For the text-containing cell, return its midpoint in (x, y) coordinate format. 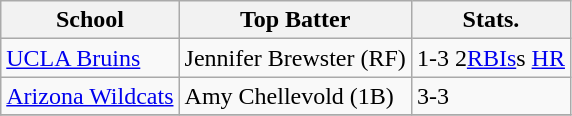
Top Batter (295, 20)
Stats. (490, 20)
Arizona Wildcats (90, 96)
Jennifer Brewster (RF) (295, 58)
3-3 (490, 96)
School (90, 20)
UCLA Bruins (90, 58)
1-3 2RBIss HR (490, 58)
Amy Chellevold (1B) (295, 96)
